Find where the given text appears and provide that cell's center as (x, y) coordinate. 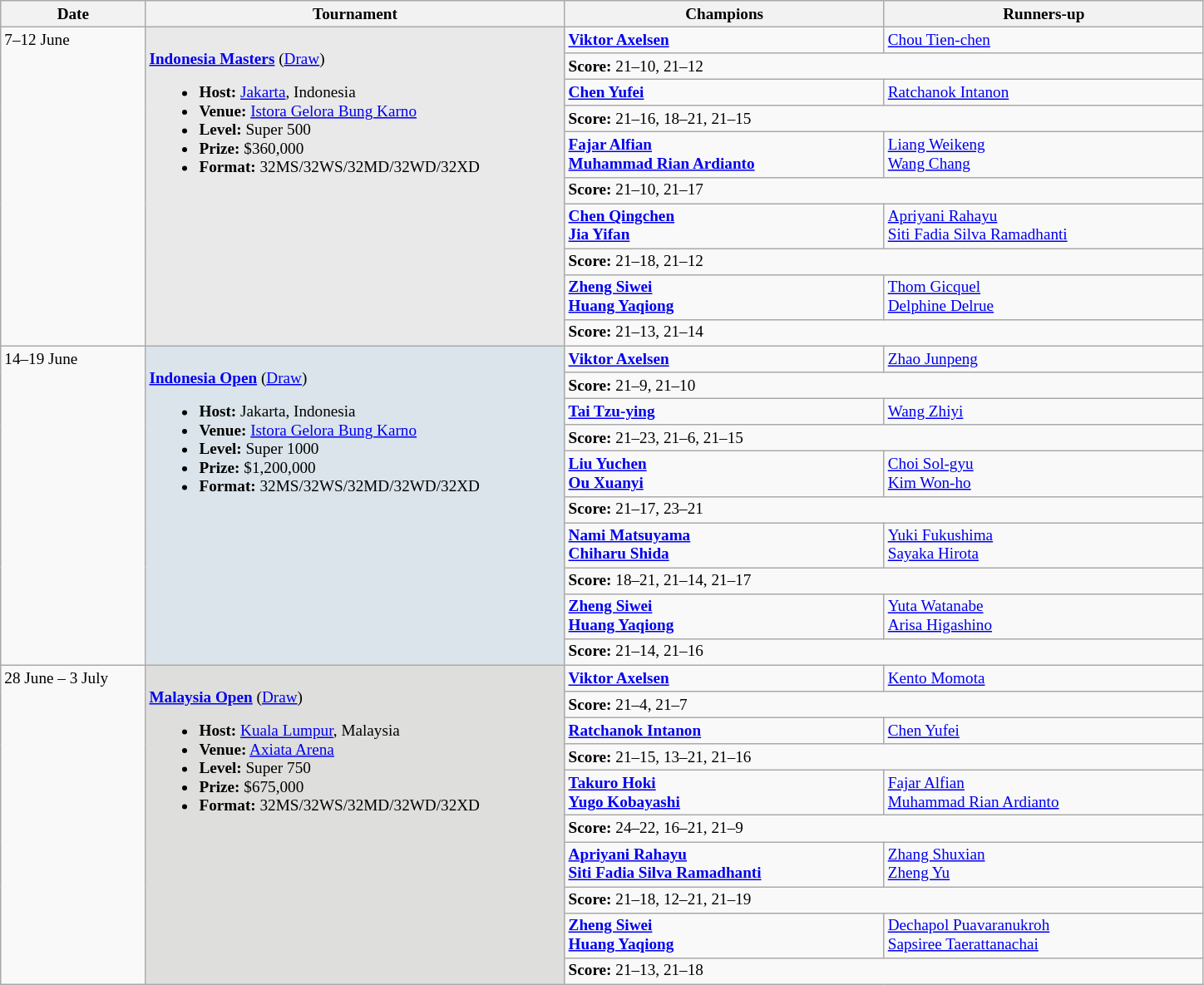
Score: 21–17, 23–21 (884, 510)
7–12 June (73, 186)
Score: 21–14, 21–16 (884, 652)
Score: 21–18, 21–12 (884, 262)
Yuta Watanabe Arisa Higashino (1044, 616)
Zhang Shuxian Zheng Yu (1044, 864)
Score: 18–21, 21–14, 21–17 (884, 581)
Score: 21–10, 21–12 (884, 66)
Score: 21–18, 12–21, 21–19 (884, 899)
Score: 21–15, 13–21, 21–16 (884, 757)
Dechapol Puavaranukroh Sapsiree Taerattanachai (1044, 935)
Nami Matsuyama Chiharu Shida (724, 544)
Takuro Hoki Yugo Kobayashi (724, 793)
Liu Yuchen Ou Xuanyi (724, 474)
Malaysia Open (Draw)Host: Kuala Lumpur, MalaysiaVenue: Axiata ArenaLevel: Super 750Prize: $675,000Format: 32MS/32WS/32MD/32WD/32XD (355, 825)
Score: 24–22, 16–21, 21–9 (884, 829)
14–19 June (73, 505)
Choi Sol-gyu Kim Won-ho (1044, 474)
Runners-up (1044, 14)
Date (73, 14)
Zhao Junpeng (1044, 359)
Score: 21–23, 21–6, 21–15 (884, 438)
Score: 21–4, 21–7 (884, 705)
Chou Tien-chen (1044, 40)
Champions (724, 14)
Thom Gicquel Delphine Delrue (1044, 297)
Score: 21–10, 21–17 (884, 190)
Kento Momota (1044, 678)
Liang Weikeng Wang Chang (1044, 155)
28 June – 3 July (73, 825)
Wang Zhiyi (1044, 411)
Score: 21–16, 18–21, 21–15 (884, 119)
Indonesia Open (Draw)Host: Jakarta, IndonesiaVenue: Istora Gelora Bung KarnoLevel: Super 1000Prize: $1,200,000Format: 32MS/32WS/32MD/32WD/32XD (355, 505)
Indonesia Masters (Draw)Host: Jakarta, IndonesiaVenue: Istora Gelora Bung KarnoLevel: Super 500Prize: $360,000Format: 32MS/32WS/32MD/32WD/32XD (355, 186)
Chen Qingchen Jia Yifan (724, 226)
Tournament (355, 14)
Tai Tzu-ying (724, 411)
Score: 21–9, 21–10 (884, 386)
Score: 21–13, 21–18 (884, 971)
Yuki Fukushima Sayaka Hirota (1044, 544)
Score: 21–13, 21–14 (884, 332)
